For the text-containing cell, return its midpoint in [x, y] coordinate format. 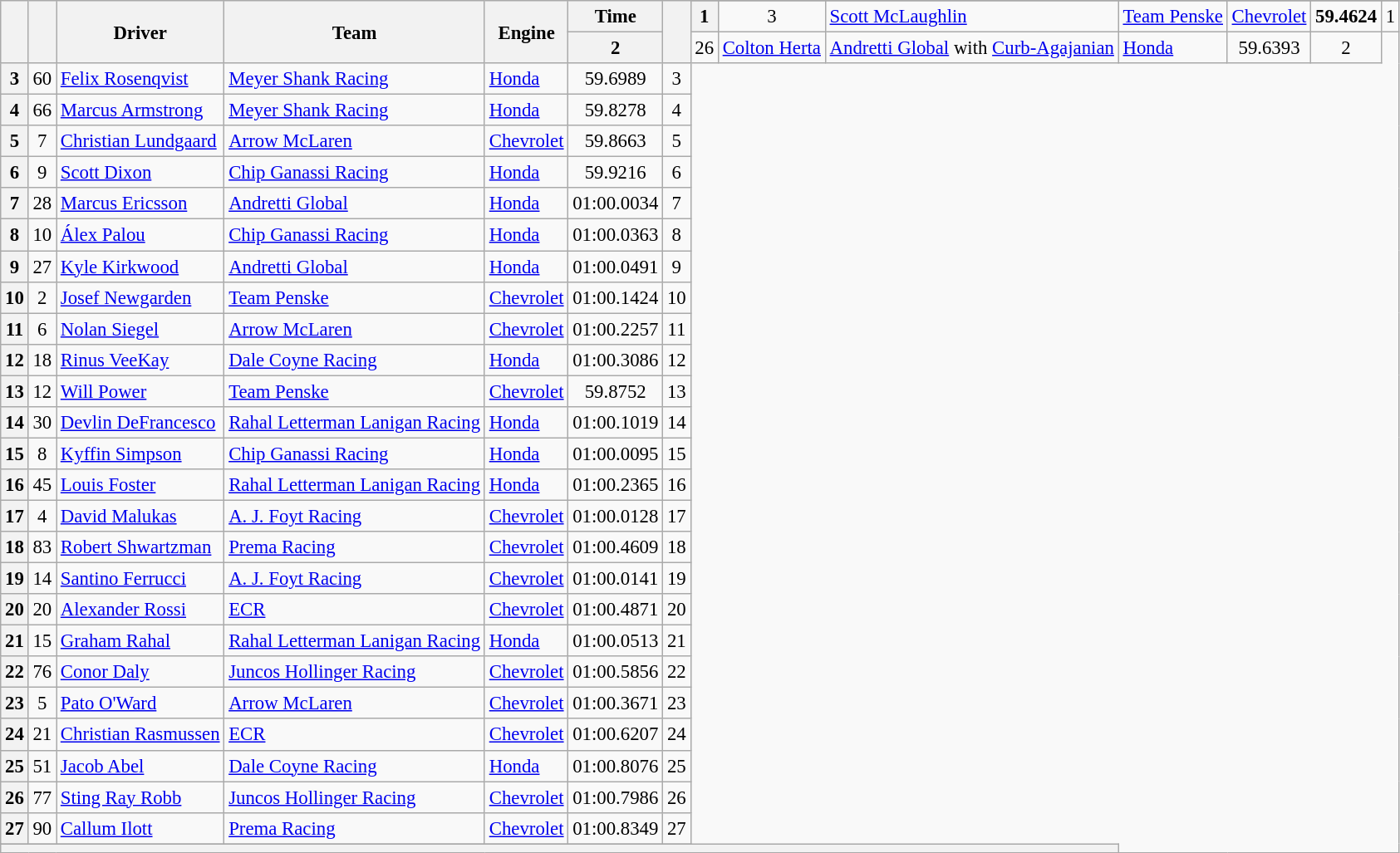
Time [616, 17]
01:00.0141 [616, 579]
01:00.6207 [616, 735]
Nolan Siegel [140, 329]
01:00.1019 [616, 423]
01:00.2257 [616, 329]
01:00.7986 [616, 797]
01:00.5856 [616, 672]
Conor Daly [140, 672]
66 [42, 110]
28 [42, 203]
45 [42, 485]
76 [42, 672]
Engine [526, 32]
Will Power [140, 391]
Devlin DeFrancesco [140, 423]
Felix Rosenqvist [140, 79]
Christian Rasmussen [140, 735]
59.8663 [616, 141]
59.6393 [1269, 48]
Álex Palou [140, 235]
Santino Ferrucci [140, 579]
Colton Herta [771, 48]
01:00.2365 [616, 485]
Christian Lundgaard [140, 141]
59.8278 [616, 110]
60 [42, 79]
83 [42, 547]
Marcus Ericsson [140, 203]
30 [42, 423]
Robert Shwartzman [140, 547]
01:00.8349 [616, 828]
Kyle Kirkwood [140, 267]
01:00.1424 [616, 297]
01:00.4871 [616, 610]
59.4624 [1346, 17]
Andretti Global with Curb-Agajanian [972, 48]
Jacob Abel [140, 766]
90 [42, 828]
Louis Foster [140, 485]
01:00.0491 [616, 267]
Scott Dixon [140, 173]
01:00.0363 [616, 235]
01:00.3086 [616, 360]
01:00.0128 [616, 516]
Marcus Armstrong [140, 110]
Josef Newgarden [140, 297]
Pato O'Ward [140, 703]
Team [355, 32]
01:00.0034 [616, 203]
Sting Ray Robb [140, 797]
Callum Ilott [140, 828]
Driver [140, 32]
01:00.4609 [616, 547]
01:00.0513 [616, 641]
51 [42, 766]
Rinus VeeKay [140, 360]
59.9216 [616, 173]
59.8752 [616, 391]
01:00.0095 [616, 453]
Alexander Rossi [140, 610]
Kyffin Simpson [140, 453]
Scott McLaughlin [972, 17]
77 [42, 797]
01:00.8076 [616, 766]
David Malukas [140, 516]
59.6989 [616, 79]
Graham Rahal [140, 641]
01:00.3671 [616, 703]
